Scan for the cell matching the given text and deliver its [X, Y] coordinate at center. 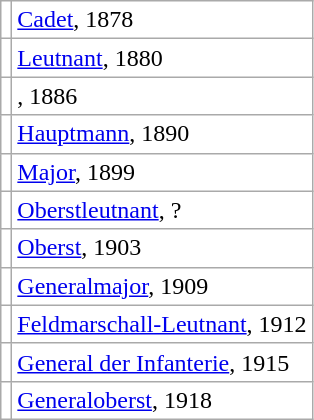
Generalmajor, 1909 [162, 286]
Feldmarschall-Leutnant, 1912 [162, 324]
Cadet, 1878 [162, 20]
General der Infanterie, 1915 [162, 362]
Generaloberst, 1918 [162, 400]
, 1886 [162, 96]
Oberstleutnant, ? [162, 210]
Oberst, 1903 [162, 248]
Hauptmann, 1890 [162, 134]
Leutnant, 1880 [162, 58]
Major, 1899 [162, 172]
